From the cell containing the given text, extract its center point as (X, Y) coordinate. 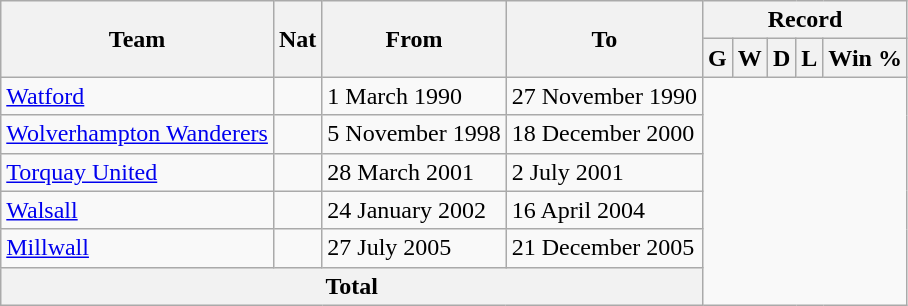
18 December 2000 (604, 134)
From (414, 39)
5 November 1998 (414, 134)
Watford (138, 96)
Win % (866, 58)
Record (806, 20)
27 November 1990 (604, 96)
L (810, 58)
Millwall (138, 248)
W (750, 58)
28 March 2001 (414, 172)
Team (138, 39)
To (604, 39)
Walsall (138, 210)
1 March 1990 (414, 96)
Nat (297, 39)
16 April 2004 (604, 210)
Total (352, 286)
Torquay United (138, 172)
D (781, 58)
24 January 2002 (414, 210)
21 December 2005 (604, 248)
Wolverhampton Wanderers (138, 134)
G (718, 58)
27 July 2005 (414, 248)
2 July 2001 (604, 172)
